Return (x, y) of the center of cell containing provided text 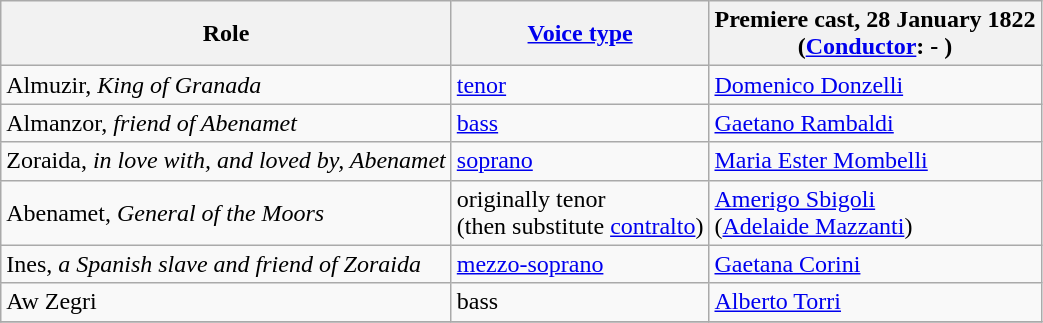
Gaetana Corini (875, 264)
Almuzir, King of Granada (226, 85)
Maria Ester Mombelli (875, 161)
Voice type (580, 34)
originally tenor(then substitute contralto) (580, 212)
Alberto Torri (875, 302)
Premiere cast, 28 January 1822(Conductor: - ) (875, 34)
Amerigo Sbigoli(Adelaide Mazzanti) (875, 212)
Role (226, 34)
Ines, a Spanish slave and friend of Zoraida (226, 264)
Abenamet, General of the Moors (226, 212)
mezzo-soprano (580, 264)
Gaetano Rambaldi (875, 123)
soprano (580, 161)
Almanzor, friend of Abenamet (226, 123)
Aw Zegri (226, 302)
tenor (580, 85)
Zoraida, in love with, and loved by, Abenamet (226, 161)
Domenico Donzelli (875, 85)
